Provide the [X, Y] coordinate of the cell's center where the given text is located.  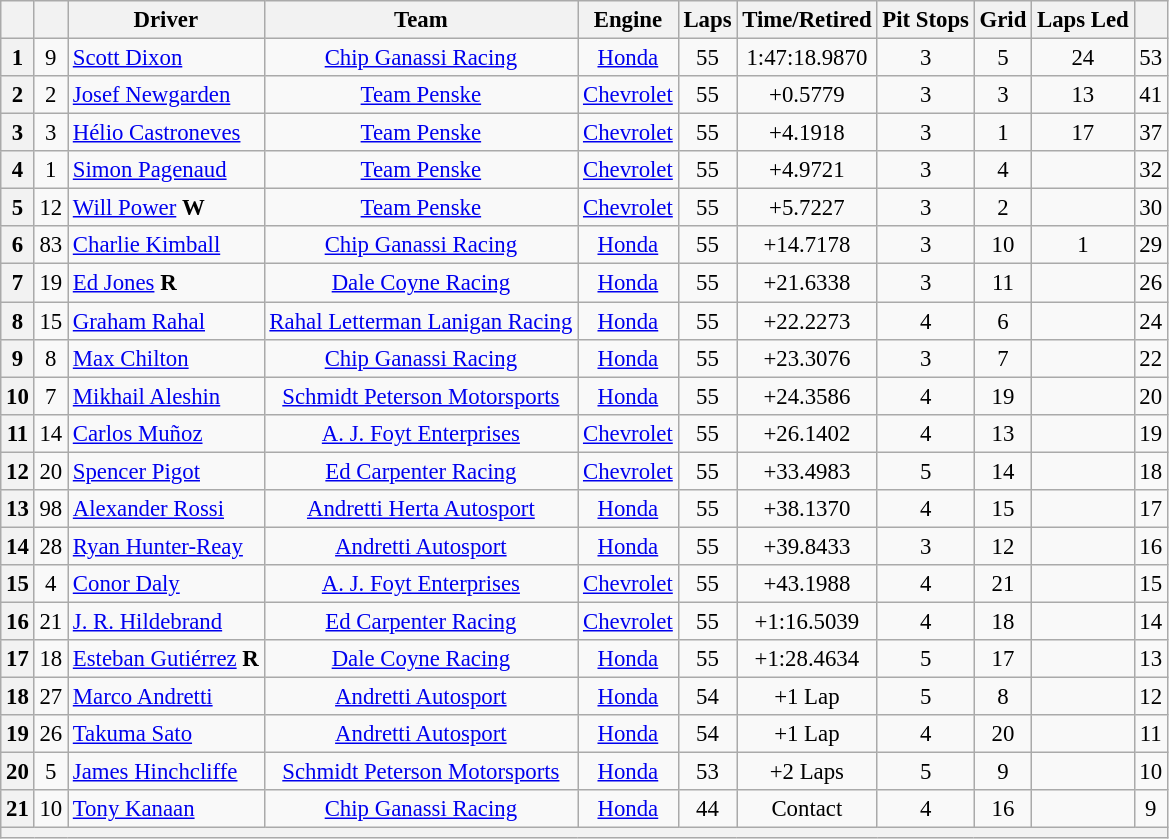
Pit Stops [926, 20]
Driver [166, 20]
Contact [807, 809]
Charlie Kimball [166, 245]
32 [1150, 170]
98 [50, 509]
+0.5779 [807, 95]
44 [708, 809]
+14.7178 [807, 245]
+33.4983 [807, 471]
James Hinchcliffe [166, 772]
Spencer Pigot [166, 471]
+21.6338 [807, 283]
Laps Led [1083, 20]
+43.1988 [807, 584]
+38.1370 [807, 509]
22 [1150, 358]
Laps [708, 20]
Team [421, 20]
Grid [1002, 20]
Alexander Rossi [166, 509]
30 [1150, 208]
Time/Retired [807, 20]
Carlos Muñoz [166, 433]
Hélio Castroneves [166, 133]
Graham Rahal [166, 321]
Andretti Herta Autosport [421, 509]
Max Chilton [166, 358]
Marco Andretti [166, 697]
+23.3076 [807, 358]
+24.3586 [807, 396]
1:47:18.9870 [807, 58]
+22.2273 [807, 321]
Esteban Gutiérrez R [166, 659]
29 [1150, 245]
+1:16.5039 [807, 621]
83 [50, 245]
+26.1402 [807, 433]
+4.9721 [807, 170]
Tony Kanaan [166, 809]
Conor Daly [166, 584]
Ed Jones R [166, 283]
27 [50, 697]
Engine [628, 20]
37 [1150, 133]
Ryan Hunter-Reay [166, 546]
Rahal Letterman Lanigan Racing [421, 321]
Will Power W [166, 208]
28 [50, 546]
J. R. Hildebrand [166, 621]
+1:28.4634 [807, 659]
Scott Dixon [166, 58]
Mikhail Aleshin [166, 396]
Josef Newgarden [166, 95]
41 [1150, 95]
Simon Pagenaud [166, 170]
Takuma Sato [166, 734]
+39.8433 [807, 546]
+5.7227 [807, 208]
+4.1918 [807, 133]
+2 Laps [807, 772]
